Pinpoint the cell where the given text exists, returning its [X, Y] midpoint coordinate. 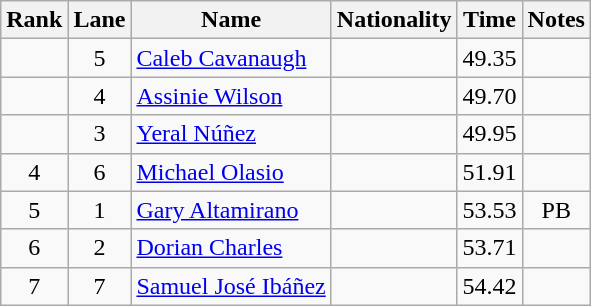
Samuel José Ibáñez [231, 286]
49.35 [490, 58]
49.95 [490, 134]
3 [100, 134]
2 [100, 248]
Rank [34, 20]
Nationality [394, 20]
Michael Olasio [231, 172]
PB [556, 210]
Name [231, 20]
54.42 [490, 286]
53.53 [490, 210]
1 [100, 210]
Dorian Charles [231, 248]
49.70 [490, 96]
Assinie Wilson [231, 96]
Lane [100, 20]
Caleb Cavanaugh [231, 58]
51.91 [490, 172]
Time [490, 20]
Gary Altamirano [231, 210]
Notes [556, 20]
53.71 [490, 248]
Yeral Núñez [231, 134]
